Provide the [x, y] coordinate of the cell's center where the given text is located.  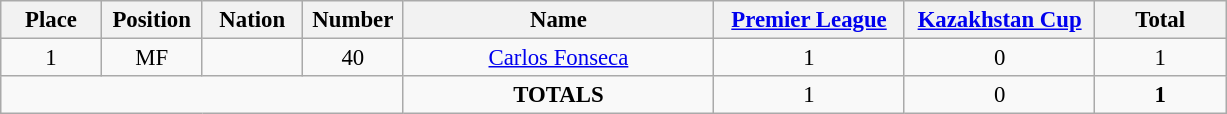
Nation [252, 20]
Kazakhstan Cup [1000, 20]
Total [1160, 20]
40 [354, 58]
MF [152, 58]
Place [52, 20]
TOTALS [558, 95]
Name [558, 20]
Position [152, 20]
Number [354, 20]
Carlos Fonseca [558, 58]
Premier League [810, 20]
